Scan for the cell matching the given text and deliver its (X, Y) coordinate at center. 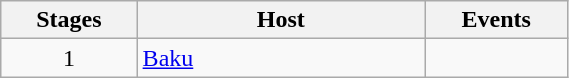
1 (69, 58)
Events (496, 20)
Host (280, 20)
Baku (280, 58)
Stages (69, 20)
